Scan for the cell matching the given text and deliver its [x, y] coordinate at center. 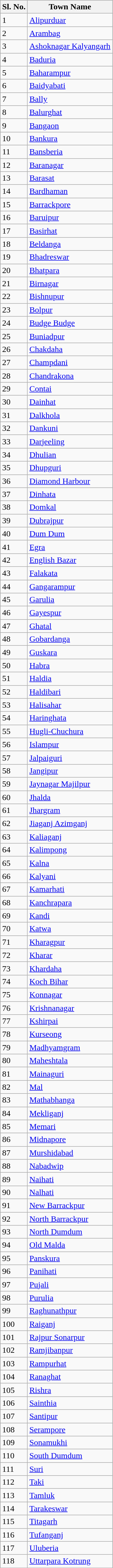
Champdani [70, 362]
Mal [70, 1087]
Habra [70, 665]
Beldanga [70, 244]
116 [14, 1535]
31 [14, 415]
Chandrakona [70, 375]
Ramjibanpur [70, 1350]
Chakdaha [70, 349]
104 [14, 1377]
90 [14, 1192]
Birnagar [70, 283]
77 [14, 1021]
Jalpaiguri [70, 758]
1 [14, 20]
Raiganj [70, 1324]
61 [14, 810]
25 [14, 336]
54 [14, 718]
67 [14, 889]
59 [14, 784]
Dum Dum [70, 534]
55 [14, 731]
13 [14, 178]
68 [14, 903]
Kalyani [70, 876]
Midnapore [70, 1140]
Pujali [70, 1285]
22 [14, 297]
Kamarhati [70, 889]
40 [14, 534]
Kandi [70, 916]
Santipur [70, 1416]
Maheshtala [70, 1061]
Dankuni [70, 428]
Kurseong [70, 1034]
Gobardanga [70, 639]
86 [14, 1140]
Baruipur [70, 218]
Dinhata [70, 494]
Bolpur [70, 310]
Taki [70, 1482]
97 [14, 1285]
Baidyabati [70, 86]
Murshidabad [70, 1153]
Islampur [70, 744]
Krishnanagar [70, 1008]
Raghunathpur [70, 1311]
Sl. No. [14, 7]
Panihati [70, 1271]
49 [14, 652]
24 [14, 323]
Uttarpara Kotrung [70, 1561]
85 [14, 1126]
14 [14, 191]
56 [14, 744]
Budge Budge [70, 323]
81 [14, 1074]
32 [14, 428]
63 [14, 837]
Panskura [70, 1258]
Dhulian [70, 455]
Mathabhanga [70, 1100]
Bansberia [70, 152]
20 [14, 270]
Rishra [70, 1390]
Bhadreswar [70, 257]
70 [14, 929]
Hugli-Chuchura [70, 731]
115 [14, 1522]
36 [14, 481]
Jaynagar Majilpur [70, 784]
Bishnupur [70, 297]
Tufanganj [70, 1535]
106 [14, 1403]
98 [14, 1298]
Mekliganj [70, 1113]
39 [14, 520]
Rajpur Sonarpur [70, 1337]
102 [14, 1350]
64 [14, 850]
45 [14, 600]
51 [14, 679]
New Barrackpur [70, 1205]
17 [14, 231]
Naihati [70, 1179]
Gayespur [70, 613]
60 [14, 797]
6 [14, 86]
96 [14, 1271]
Kharagpur [70, 942]
88 [14, 1166]
Rampurhat [70, 1363]
Sainthia [70, 1403]
35 [14, 468]
Halisahar [70, 705]
37 [14, 494]
30 [14, 402]
10 [14, 138]
62 [14, 824]
110 [14, 1456]
Madhyamgram [70, 1048]
Barrackpore [70, 205]
Baranagar [70, 165]
Mainaguri [70, 1074]
112 [14, 1482]
53 [14, 705]
Contai [70, 389]
Suri [70, 1469]
46 [14, 613]
Jiaganj Azimganj [70, 824]
Guskara [70, 652]
41 [14, 547]
Dubrajpur [70, 520]
29 [14, 389]
69 [14, 916]
Memari [70, 1126]
Nalhati [70, 1192]
Kharar [70, 955]
Domkal [70, 507]
78 [14, 1034]
103 [14, 1363]
Town Name [70, 7]
57 [14, 758]
South Dumdum [70, 1456]
50 [14, 665]
74 [14, 981]
105 [14, 1390]
23 [14, 310]
Bangaon [70, 125]
Serampore [70, 1430]
Basirhat [70, 231]
Falakata [70, 573]
Bardhaman [70, 191]
93 [14, 1232]
71 [14, 942]
Garulia [70, 600]
118 [14, 1561]
Uluberia [70, 1548]
Titagarh [70, 1522]
Barasat [70, 178]
Khardaha [70, 968]
Haldia [70, 679]
Tamluk [70, 1495]
111 [14, 1469]
66 [14, 876]
72 [14, 955]
4 [14, 60]
42 [14, 560]
8 [14, 112]
English Bazar [70, 560]
99 [14, 1311]
Nabadwip [70, 1166]
North Barrackpur [70, 1218]
2 [14, 33]
26 [14, 349]
Baduria [70, 60]
Arambag [70, 33]
33 [14, 442]
76 [14, 1008]
Dainhat [70, 402]
28 [14, 375]
Old Malda [70, 1245]
Haldibari [70, 692]
91 [14, 1205]
Katwa [70, 929]
Ranaghat [70, 1377]
89 [14, 1179]
92 [14, 1218]
Dalkhola [70, 415]
Balurghat [70, 112]
101 [14, 1337]
Bhatpara [70, 270]
27 [14, 362]
16 [14, 218]
Purulia [70, 1298]
87 [14, 1153]
117 [14, 1548]
Jhalda [70, 797]
107 [14, 1416]
Gangarampur [70, 587]
15 [14, 205]
Kalimpong [70, 850]
12 [14, 165]
Bankura [70, 138]
114 [14, 1508]
Konnagar [70, 995]
43 [14, 573]
95 [14, 1258]
108 [14, 1430]
9 [14, 125]
11 [14, 152]
Kaliaganj [70, 837]
Jangipur [70, 771]
34 [14, 455]
38 [14, 507]
94 [14, 1245]
Ashoknagar Kalyangarh [70, 46]
Baharampur [70, 73]
84 [14, 1113]
79 [14, 1048]
75 [14, 995]
Alipurduar [70, 20]
113 [14, 1495]
Jhargram [70, 810]
80 [14, 1061]
73 [14, 968]
Buniadpur [70, 336]
Kanchrapara [70, 903]
47 [14, 626]
Sonamukhi [70, 1443]
21 [14, 283]
18 [14, 244]
109 [14, 1443]
Kshirpai [70, 1021]
83 [14, 1100]
82 [14, 1087]
Kalna [70, 863]
100 [14, 1324]
5 [14, 73]
Egra [70, 547]
Koch Bihar [70, 981]
44 [14, 587]
7 [14, 99]
48 [14, 639]
19 [14, 257]
52 [14, 692]
Dhupguri [70, 468]
65 [14, 863]
Ghatal [70, 626]
58 [14, 771]
Tarakeswar [70, 1508]
Diamond Harbour [70, 481]
North Dumdum [70, 1232]
Bally [70, 99]
3 [14, 46]
Darjeeling [70, 442]
Haringhata [70, 718]
